Pinpoint the cell where the given text exists, returning its [x, y] midpoint coordinate. 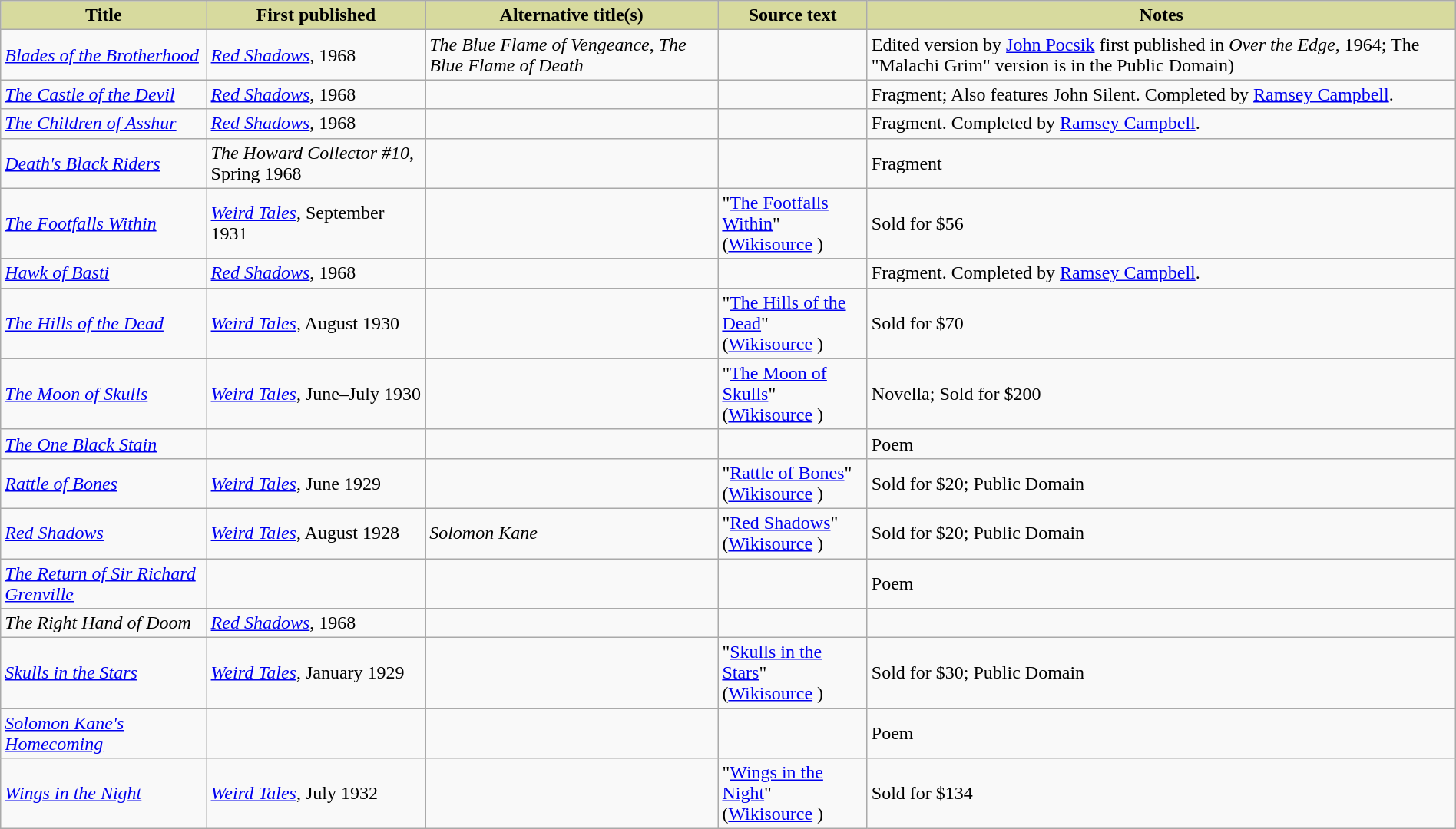
Title [104, 15]
The Blue Flame of Vengeance, The Blue Flame of Death [571, 55]
"Rattle of Bones" (Wikisource ) [793, 484]
Weird Tales, January 1929 [316, 673]
Wings in the Night [104, 794]
Novella; Sold for $200 [1161, 394]
Fragment [1161, 163]
The Return of Sir Richard Grenville [104, 583]
Skulls in the Stars [104, 673]
Blades of the Brotherhood [104, 55]
Weird Tales, September 1931 [316, 223]
The Hills of the Dead [104, 323]
Hawk of Basti [104, 273]
Sold for $56 [1161, 223]
"The Moon of Skulls" (Wikisource ) [793, 394]
Weird Tales, July 1932 [316, 794]
The Children of Asshur [104, 124]
Death's Black Riders [104, 163]
The Moon of Skulls [104, 394]
The One Black Stain [104, 444]
Solomon Kane's Homecoming [104, 734]
The Right Hand of Doom [104, 623]
The Howard Collector #10, Spring 1968 [316, 163]
Rattle of Bones [104, 484]
Sold for $30; Public Domain [1161, 673]
The Castle of the Devil [104, 94]
Notes [1161, 15]
"Red Shadows" (Wikisource ) [793, 533]
Sold for $70 [1161, 323]
Weird Tales, August 1930 [316, 323]
Red Shadows [104, 533]
"Skulls in the Stars" (Wikisource ) [793, 673]
Alternative title(s) [571, 15]
"The Hills of the Dead" (Wikisource ) [793, 323]
Source text [793, 15]
"Wings in the Night" (Wikisource ) [793, 794]
Solomon Kane [571, 533]
The Footfalls Within [104, 223]
Weird Tales, June 1929 [316, 484]
Edited version by John Pocsik first published in Over the Edge, 1964; The "Malachi Grim" version is in the Public Domain) [1161, 55]
Weird Tales, June–July 1930 [316, 394]
Fragment; Also features John Silent. Completed by Ramsey Campbell. [1161, 94]
Weird Tales, August 1928 [316, 533]
Sold for $134 [1161, 794]
"The Footfalls Within" (Wikisource ) [793, 223]
First published [316, 15]
